For the text-containing cell, return its midpoint in [x, y] coordinate format. 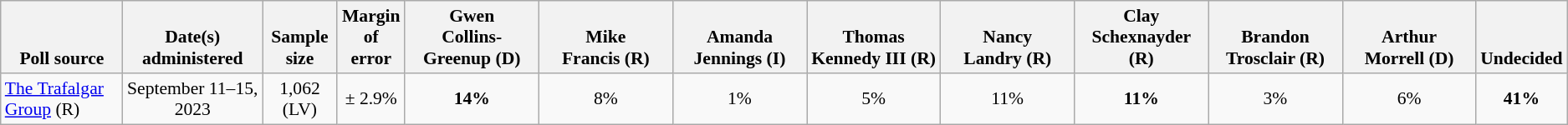
5% [874, 98]
41% [1522, 98]
Marginof error [371, 37]
NancyLandry (R) [1008, 37]
Poll source [62, 37]
ArthurMorrell (D) [1409, 37]
MikeFrancis (R) [605, 37]
Undecided [1522, 37]
GwenCollins-Greenup (D) [472, 37]
September 11–15, 2023 [192, 98]
14% [472, 98]
8% [605, 98]
6% [1409, 98]
1% [739, 98]
ThomasKennedy III (R) [874, 37]
Date(s)administered [192, 37]
ClaySchexnayder (R) [1142, 37]
1,062 (LV) [300, 98]
± 2.9% [371, 98]
The Trafalgar Group (R) [62, 98]
AmandaJennings (I) [739, 37]
3% [1275, 98]
BrandonTrosclair (R) [1275, 37]
Samplesize [300, 37]
